For the text-containing cell, return its midpoint in [X, Y] coordinate format. 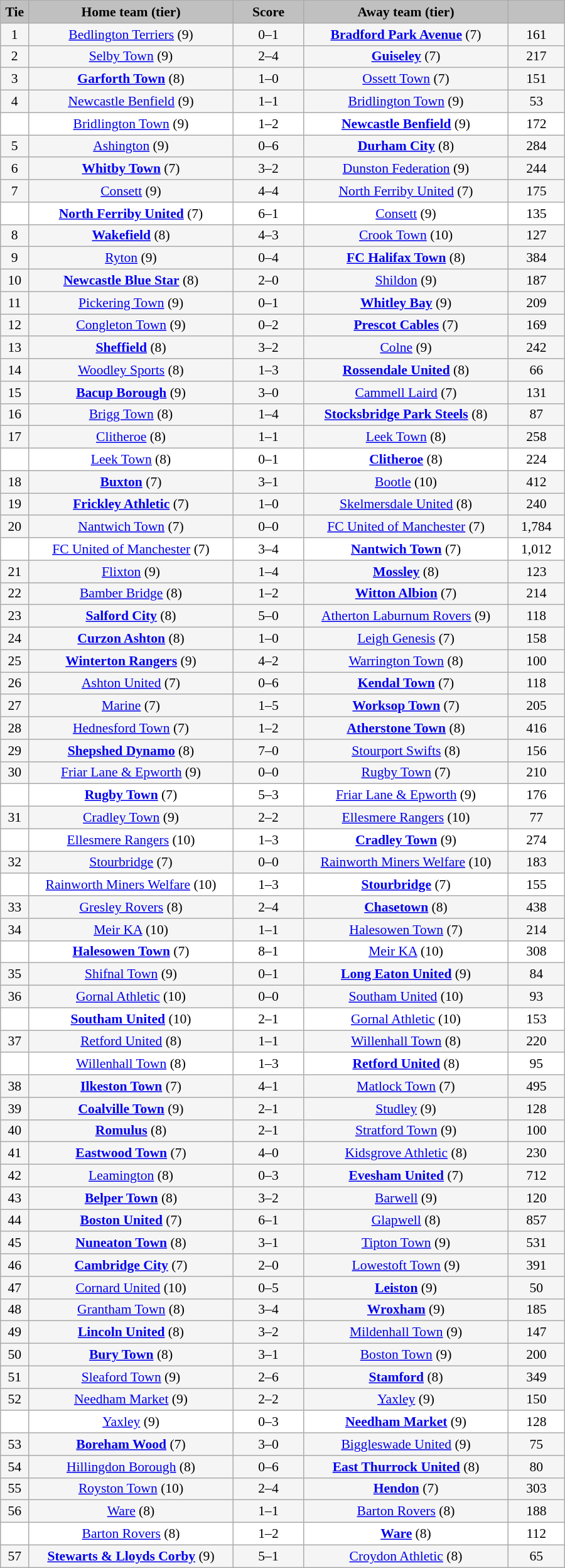
Ashington (9) [131, 146]
Stourport Swifts (8) [406, 751]
9 [15, 258]
80 [536, 1467]
84 [536, 974]
Crook Town (10) [406, 236]
244 [536, 169]
Home team (tier) [131, 12]
4–0 [268, 1153]
Whitley Bay (9) [406, 303]
Congleton Town (9) [131, 325]
32 [15, 863]
7–0 [268, 751]
27 [15, 706]
Bootle (10) [406, 482]
25 [15, 661]
131 [536, 393]
Shifnal Town (9) [131, 974]
Hendon (7) [406, 1489]
Mossley (8) [406, 572]
23 [15, 616]
Salford City (8) [131, 616]
39 [15, 1109]
200 [536, 1355]
Warrington Town (8) [406, 661]
135 [536, 214]
Shepshed Dynamo (8) [131, 751]
391 [536, 1265]
220 [536, 1042]
42 [15, 1176]
Boreham Wood (7) [131, 1444]
217 [536, 57]
Evesham United (7) [406, 1176]
Studley (9) [406, 1109]
Bedlington Terriers (9) [131, 35]
8 [15, 236]
176 [536, 795]
48 [15, 1310]
Glapwell (8) [406, 1221]
258 [536, 437]
36 [15, 997]
Curzon Ashton (8) [131, 639]
Eastwood Town (7) [131, 1153]
Selby Town (9) [131, 57]
Hednesford Town (7) [131, 728]
6 [15, 169]
Whitby Town (7) [131, 169]
Hillingdon Borough (8) [131, 1467]
10 [15, 281]
349 [536, 1377]
Buxton (7) [131, 482]
87 [536, 415]
Wroxham (9) [406, 1310]
Leiston (9) [406, 1288]
158 [536, 639]
5 [15, 146]
Stamford (8) [406, 1377]
156 [536, 751]
Colne (9) [406, 348]
Winterton Rangers (9) [131, 661]
384 [536, 258]
210 [536, 773]
41 [15, 1153]
66 [536, 370]
224 [536, 460]
Durham City (8) [406, 146]
Biggleswade United (9) [406, 1444]
Matlock Town (7) [406, 1086]
Atherton Laburnum Rovers (9) [406, 616]
38 [15, 1086]
185 [536, 1310]
Cammell Laird (7) [406, 393]
East Thurrock United (8) [406, 1467]
11 [15, 303]
Grantham Town (8) [131, 1310]
Stocksbridge Park Steels (8) [406, 415]
Skelmersdale United (8) [406, 504]
151 [536, 79]
13 [15, 348]
495 [536, 1086]
Stewarts & Lloyds Corby (9) [131, 1556]
75 [536, 1444]
112 [536, 1534]
188 [536, 1511]
Worksop Town (7) [406, 706]
Sheffield (8) [131, 348]
Bradford Park Avenue (7) [406, 35]
2 [15, 57]
45 [15, 1243]
Barwell (9) [406, 1198]
Rossendale United (8) [406, 370]
187 [536, 281]
46 [15, 1265]
Kendal Town (7) [406, 683]
Nuneaton Town (8) [131, 1243]
Cornard United (10) [131, 1288]
4–1 [268, 1086]
153 [536, 1019]
54 [15, 1467]
Brigg Town (8) [131, 415]
Ryton (9) [131, 258]
Marine (7) [131, 706]
242 [536, 348]
Cambridge City (7) [131, 1265]
24 [15, 639]
169 [536, 325]
14 [15, 370]
308 [536, 952]
Frickley Athletic (7) [131, 504]
Leigh Genesis (7) [406, 639]
172 [536, 124]
Newcastle Blue Star (8) [131, 281]
1,784 [536, 527]
49 [15, 1332]
Boston United (7) [131, 1221]
Croydon Athletic (8) [406, 1556]
240 [536, 504]
2–6 [268, 1377]
37 [15, 1042]
123 [536, 572]
21 [15, 572]
47 [15, 1288]
Score [268, 12]
274 [536, 840]
3 [15, 79]
Away team (tier) [406, 12]
Sleaford Town (9) [131, 1377]
77 [536, 818]
438 [536, 907]
20 [15, 527]
303 [536, 1489]
Belper Town (8) [131, 1198]
Bacup Borough (9) [131, 393]
Stratford Town (9) [406, 1131]
30 [15, 773]
8–1 [268, 952]
120 [536, 1198]
40 [15, 1131]
19 [15, 504]
4 [15, 102]
Long Eaton United (9) [406, 974]
34 [15, 930]
12 [15, 325]
Wakefield (8) [131, 236]
Ossett Town (7) [406, 79]
51 [15, 1377]
0–4 [268, 258]
Boston Town (9) [406, 1355]
5–0 [268, 616]
Kidsgrove Athletic (8) [406, 1153]
Ilkeston Town (7) [131, 1086]
Tipton Town (9) [406, 1243]
Mildenhall Town (9) [406, 1332]
Guiseley (7) [406, 57]
5–3 [268, 795]
Tie [15, 12]
Atherstone Town (8) [406, 728]
57 [15, 1556]
416 [536, 728]
5–1 [268, 1556]
1 [15, 35]
0–5 [268, 1288]
4–2 [268, 661]
Ashton United (7) [131, 683]
155 [536, 885]
Gresley Rovers (8) [131, 907]
55 [15, 1489]
56 [15, 1511]
127 [536, 236]
284 [536, 146]
16 [15, 415]
Dunston Federation (9) [406, 169]
43 [15, 1198]
7 [15, 191]
26 [15, 683]
15 [15, 393]
175 [536, 191]
Romulus (8) [131, 1131]
18 [15, 482]
33 [15, 907]
28 [15, 728]
Lowestoft Town (9) [406, 1265]
17 [15, 437]
147 [536, 1332]
FC Halifax Town (8) [406, 258]
1–5 [268, 706]
Shildon (9) [406, 281]
93 [536, 997]
205 [536, 706]
Pickering Town (9) [131, 303]
52 [15, 1400]
65 [536, 1556]
209 [536, 303]
Lincoln United (8) [131, 1332]
Coalville Town (9) [131, 1109]
531 [536, 1243]
22 [15, 594]
Garforth Town (8) [131, 79]
4–3 [268, 236]
183 [536, 863]
857 [536, 1221]
Witton Albion (7) [406, 594]
Prescot Cables (7) [406, 325]
Chasetown (8) [406, 907]
29 [15, 751]
161 [536, 35]
Bamber Bridge (8) [131, 594]
44 [15, 1221]
712 [536, 1176]
35 [15, 974]
230 [536, 1153]
0–2 [268, 325]
1,012 [536, 549]
Royston Town (10) [131, 1489]
95 [536, 1064]
Bury Town (8) [131, 1355]
150 [536, 1400]
412 [536, 482]
Leamington (8) [131, 1176]
31 [15, 818]
4–4 [268, 191]
Woodley Sports (8) [131, 370]
Flixton (9) [131, 572]
